From the cell containing the given text, extract its center point as (x, y) coordinate. 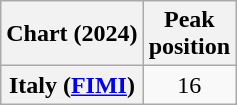
16 (189, 85)
Peakposition (189, 34)
Italy (FIMI) (72, 85)
Chart (2024) (72, 34)
